For the text-containing cell, return its midpoint in [X, Y] coordinate format. 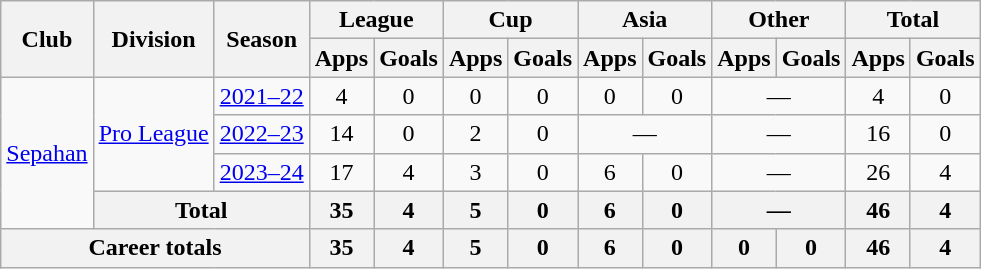
2021–22 [262, 96]
Club [47, 39]
17 [341, 172]
Cup [510, 20]
2022–23 [262, 134]
Career totals [155, 248]
Season [262, 39]
16 [878, 134]
Pro League [154, 134]
2023–24 [262, 172]
League [376, 20]
Sepahan [47, 153]
3 [475, 172]
Other [779, 20]
14 [341, 134]
2 [475, 134]
Division [154, 39]
26 [878, 172]
Asia [645, 20]
